From the cell containing the given text, extract its center point as (x, y) coordinate. 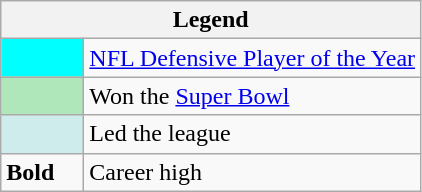
Career high (252, 172)
Led the league (252, 134)
Bold (42, 172)
NFL Defensive Player of the Year (252, 58)
Legend (211, 20)
Won the Super Bowl (252, 96)
